Scan for the cell matching the given text and deliver its (x, y) coordinate at center. 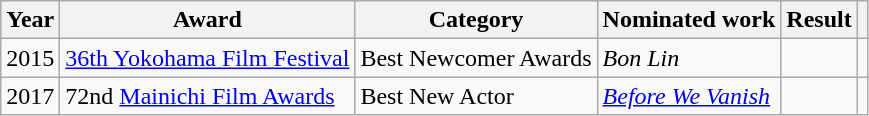
36th Yokohama Film Festival (208, 58)
Nominated work (689, 20)
Result (819, 20)
Bon Lin (689, 58)
2015 (30, 58)
Category (476, 20)
Best Newcomer Awards (476, 58)
Year (30, 20)
Best New Actor (476, 96)
72nd Mainichi Film Awards (208, 96)
Award (208, 20)
Before We Vanish (689, 96)
2017 (30, 96)
